Search for the cell housing the specified text and yield its [X, Y] center coordinate. 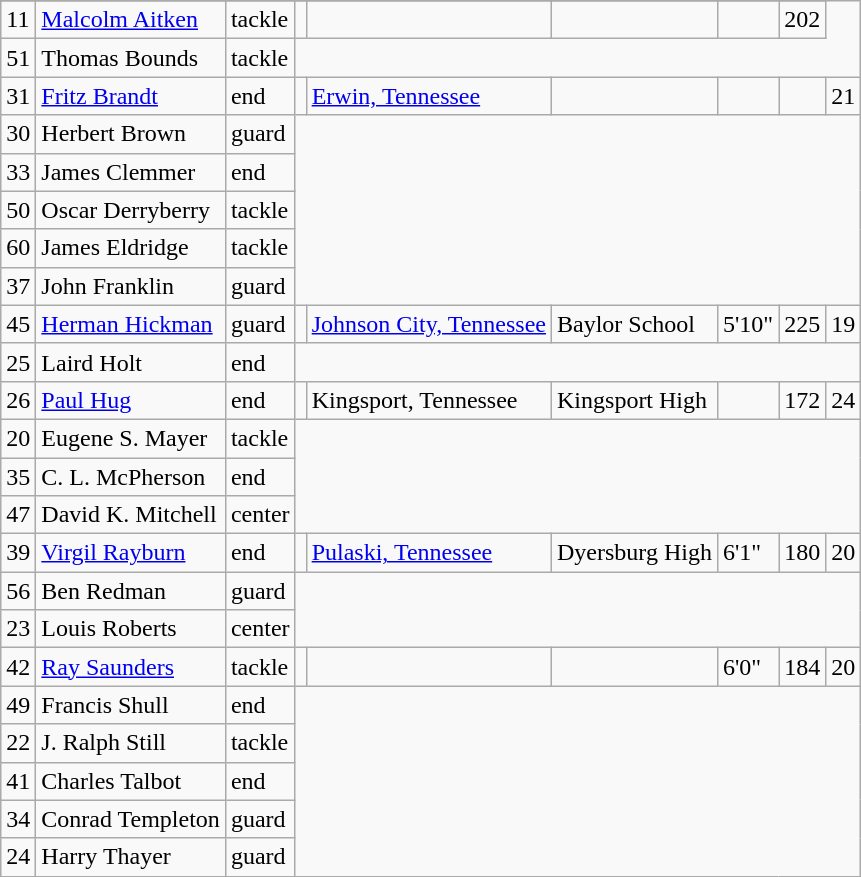
5'10" [748, 324]
26 [18, 400]
Eugene S. Mayer [131, 438]
25 [18, 362]
Conrad Templeton [131, 819]
John Franklin [131, 286]
225 [802, 324]
35 [18, 477]
202 [802, 20]
39 [18, 553]
Pulaski, Tennessee [428, 553]
Ray Saunders [131, 667]
Kingsport, Tennessee [428, 400]
David K. Mitchell [131, 515]
31 [18, 96]
Thomas Bounds [131, 58]
34 [18, 819]
60 [18, 248]
11 [18, 20]
J. Ralph Still [131, 743]
C. L. McPherson [131, 477]
184 [802, 667]
Ben Redman [131, 591]
Johnson City, Tennessee [428, 324]
Francis Shull [131, 705]
Charles Talbot [131, 781]
Louis Roberts [131, 629]
Harry Thayer [131, 857]
Virgil Rayburn [131, 553]
33 [18, 172]
37 [18, 286]
23 [18, 629]
Kingsport High [635, 400]
42 [18, 667]
James Eldridge [131, 248]
30 [18, 134]
47 [18, 515]
Paul Hug [131, 400]
22 [18, 743]
Fritz Brandt [131, 96]
Dyersburg High [635, 553]
Herman Hickman [131, 324]
49 [18, 705]
45 [18, 324]
Herbert Brown [131, 134]
19 [844, 324]
21 [844, 96]
Laird Holt [131, 362]
Oscar Derryberry [131, 210]
Baylor School [635, 324]
51 [18, 58]
50 [18, 210]
6'0" [748, 667]
41 [18, 781]
Malcolm Aitken [131, 20]
Erwin, Tennessee [428, 96]
172 [802, 400]
6'1" [748, 553]
James Clemmer [131, 172]
56 [18, 591]
180 [802, 553]
